From the cell containing the given text, extract its center point as [x, y] coordinate. 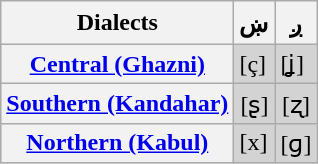
[ʝ] [296, 64]
Dialects [118, 23]
[x] [254, 143]
ښ [254, 23]
Southern (Kandahar) [118, 104]
[ʂ] [254, 104]
[ɡ] [296, 143]
Northern (Kabul) [118, 143]
ږ [296, 23]
[ʐ] [296, 104]
[ç] [254, 64]
Central (Ghazni) [118, 64]
